Detect which cell encompasses the target text, then output its (x, y) center coordinate. 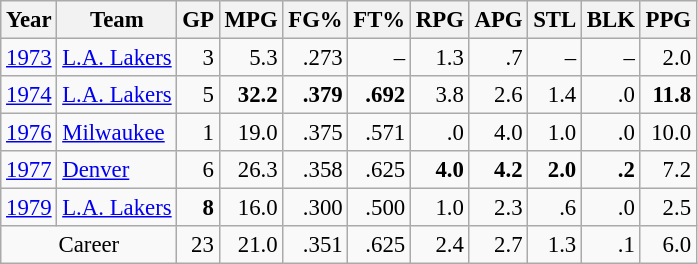
3 (198, 58)
1977 (29, 170)
5 (198, 95)
1973 (29, 58)
.2 (612, 170)
.692 (380, 95)
Team (117, 20)
.375 (316, 133)
19.0 (251, 133)
1979 (29, 208)
BLK (612, 20)
11.8 (668, 95)
2.3 (498, 208)
2.6 (498, 95)
.358 (316, 170)
7.2 (668, 170)
.571 (380, 133)
23 (198, 245)
Year (29, 20)
.379 (316, 95)
10.0 (668, 133)
Milwaukee (117, 133)
16.0 (251, 208)
GP (198, 20)
PPG (668, 20)
4.2 (498, 170)
Career (89, 245)
3.8 (440, 95)
.273 (316, 58)
.351 (316, 245)
1 (198, 133)
6.0 (668, 245)
FT% (380, 20)
STL (555, 20)
.6 (555, 208)
8 (198, 208)
APG (498, 20)
32.2 (251, 95)
2.5 (668, 208)
26.3 (251, 170)
1976 (29, 133)
2.4 (440, 245)
FG% (316, 20)
5.3 (251, 58)
21.0 (251, 245)
2.7 (498, 245)
1974 (29, 95)
RPG (440, 20)
Denver (117, 170)
.7 (498, 58)
1.4 (555, 95)
.500 (380, 208)
.300 (316, 208)
MPG (251, 20)
.1 (612, 245)
6 (198, 170)
